Locate the cell with the specified text and output its [X, Y] center coordinate. 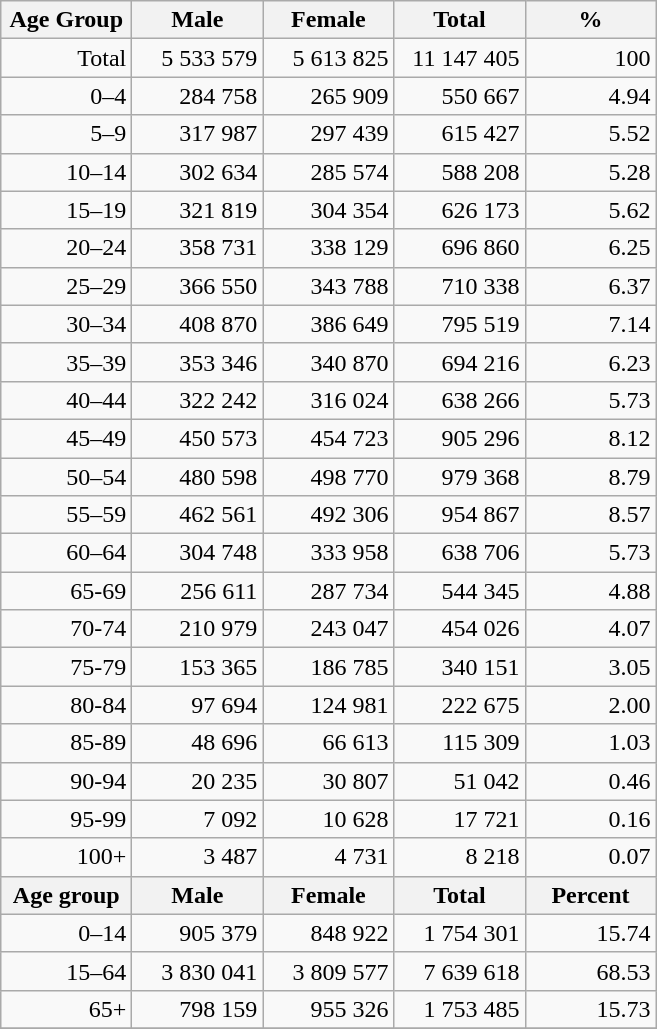
65-69 [66, 591]
905 379 [198, 933]
256 611 [198, 591]
Age group [66, 895]
210 979 [198, 629]
7.14 [590, 324]
15.73 [590, 1009]
550 667 [460, 96]
5.52 [590, 134]
492 306 [328, 515]
30–34 [66, 324]
11 147 405 [460, 58]
353 346 [198, 362]
75-79 [66, 667]
25–29 [66, 286]
8.79 [590, 477]
20–24 [66, 248]
Percent [590, 895]
4 731 [328, 857]
5 533 579 [198, 58]
954 867 [460, 515]
304 748 [198, 553]
153 365 [198, 667]
358 731 [198, 248]
848 922 [328, 933]
100 [590, 58]
905 296 [460, 438]
638 706 [460, 553]
450 573 [198, 438]
66 613 [328, 743]
615 427 [460, 134]
243 047 [328, 629]
6.23 [590, 362]
1 753 485 [460, 1009]
0–4 [66, 96]
15–19 [66, 210]
333 958 [328, 553]
340 870 [328, 362]
68.53 [590, 971]
186 785 [328, 667]
4.07 [590, 629]
322 242 [198, 400]
85-89 [66, 743]
3 487 [198, 857]
498 770 [328, 477]
6.37 [590, 286]
70-74 [66, 629]
50–54 [66, 477]
1.03 [590, 743]
2.00 [590, 705]
5–9 [66, 134]
6.25 [590, 248]
222 675 [460, 705]
3.05 [590, 667]
40–44 [66, 400]
8.57 [590, 515]
90-94 [66, 781]
0.16 [590, 819]
5.62 [590, 210]
Age Group [66, 20]
454 026 [460, 629]
0–14 [66, 933]
17 721 [460, 819]
55–59 [66, 515]
302 634 [198, 172]
338 129 [328, 248]
3 830 041 [198, 971]
343 788 [328, 286]
798 159 [198, 1009]
696 860 [460, 248]
287 734 [328, 591]
480 598 [198, 477]
0.07 [590, 857]
0.46 [590, 781]
3 809 577 [328, 971]
462 561 [198, 515]
265 909 [328, 96]
97 694 [198, 705]
638 266 [460, 400]
95-99 [66, 819]
4.94 [590, 96]
979 368 [460, 477]
321 819 [198, 210]
8.12 [590, 438]
20 235 [198, 781]
7 639 618 [460, 971]
454 723 [328, 438]
4.88 [590, 591]
% [590, 20]
115 309 [460, 743]
10 628 [328, 819]
48 696 [198, 743]
7 092 [198, 819]
5.28 [590, 172]
297 439 [328, 134]
60–64 [66, 553]
124 981 [328, 705]
588 208 [460, 172]
65+ [66, 1009]
30 807 [328, 781]
710 338 [460, 286]
15–64 [66, 971]
10–14 [66, 172]
386 649 [328, 324]
316 024 [328, 400]
100+ [66, 857]
80-84 [66, 705]
284 758 [198, 96]
408 870 [198, 324]
626 173 [460, 210]
5 613 825 [328, 58]
15.74 [590, 933]
544 345 [460, 591]
8 218 [460, 857]
340 151 [460, 667]
795 519 [460, 324]
45–49 [66, 438]
366 550 [198, 286]
304 354 [328, 210]
317 987 [198, 134]
285 574 [328, 172]
35–39 [66, 362]
1 754 301 [460, 933]
955 326 [328, 1009]
51 042 [460, 781]
694 216 [460, 362]
